For the text-containing cell, return its midpoint in [X, Y] coordinate format. 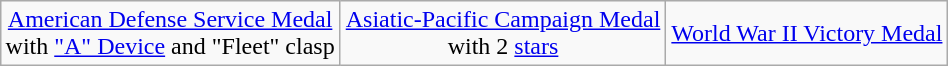
American Defense Service Medalwith "A" Device and "Fleet" clasp [170, 34]
Asiatic-Pacific Campaign Medalwith 2 stars [503, 34]
World War II Victory Medal [807, 34]
